Locate the cell with the specified text and output its (X, Y) center coordinate. 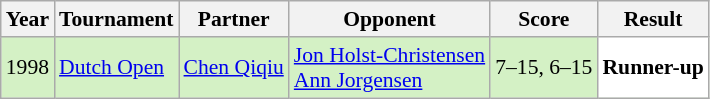
7–15, 6–15 (544, 68)
Score (544, 19)
Partner (234, 19)
Chen Qiqiu (234, 68)
Dutch Open (116, 68)
Jon Holst-Christensen Ann Jorgensen (390, 68)
Tournament (116, 19)
Runner-up (652, 68)
Result (652, 19)
Opponent (390, 19)
1998 (28, 68)
Year (28, 19)
